Extract the [x, y] coordinate from the center of the cell holding the provided text.  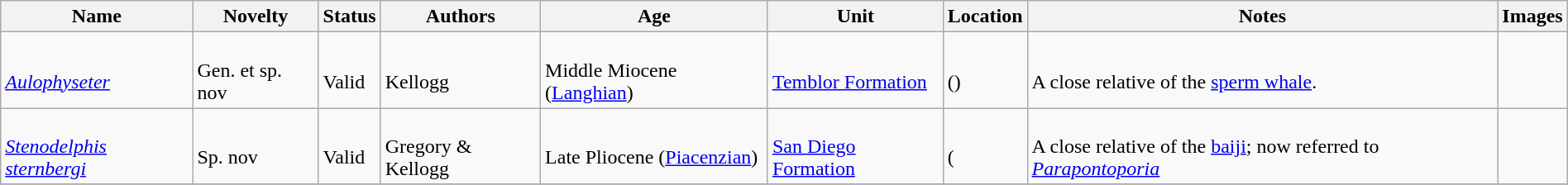
Aulophyseter [97, 70]
() [985, 70]
Images [1532, 17]
Novelty [256, 17]
Notes [1262, 17]
Sp. nov [256, 146]
Stenodelphis sternbergi [97, 146]
Age [655, 17]
Location [985, 17]
Middle Miocene (Langhian) [655, 70]
A close relative of the sperm whale. [1262, 70]
A close relative of the baiji; now referred to Parapontoporia [1262, 146]
Gregory & Kellogg [460, 146]
( [985, 146]
Temblor Formation [855, 70]
Gen. et sp. nov [256, 70]
Late Pliocene (Piacenzian) [655, 146]
San Diego Formation [855, 146]
Unit [855, 17]
Name [97, 17]
Status [349, 17]
Authors [460, 17]
Kellogg [460, 70]
